For the text-containing cell, return its midpoint in [X, Y] coordinate format. 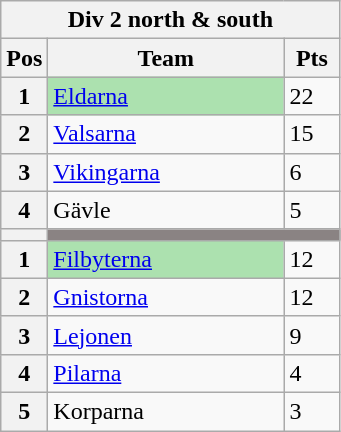
Gävle [166, 210]
Valsarna [166, 134]
Korparna [166, 411]
Vikingarna [166, 172]
Eldarna [166, 96]
Pts [312, 58]
Lejonen [166, 335]
22 [312, 96]
6 [312, 172]
15 [312, 134]
Gnistorna [166, 297]
Filbyterna [166, 259]
9 [312, 335]
Pilarna [166, 373]
Team [166, 58]
Pos [24, 58]
Div 2 north & south [170, 20]
